For the text-containing cell, return its midpoint in (x, y) coordinate format. 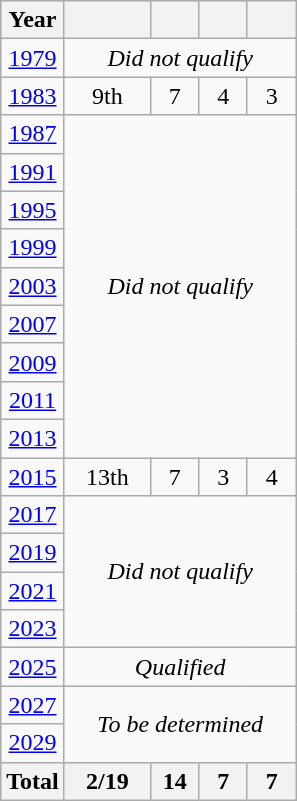
2017 (33, 515)
14 (174, 781)
2003 (33, 286)
1979 (33, 58)
2029 (33, 743)
2/19 (107, 781)
1983 (33, 96)
2011 (33, 400)
2015 (33, 477)
2023 (33, 629)
9th (107, 96)
1991 (33, 172)
Qualified (180, 667)
2007 (33, 324)
2025 (33, 667)
1987 (33, 134)
1995 (33, 210)
2009 (33, 362)
Year (33, 20)
2019 (33, 553)
2021 (33, 591)
2013 (33, 438)
2027 (33, 705)
To be determined (180, 724)
13th (107, 477)
1999 (33, 248)
Total (33, 781)
